Output the [X, Y] coordinate of the center of the cell containing the given text.  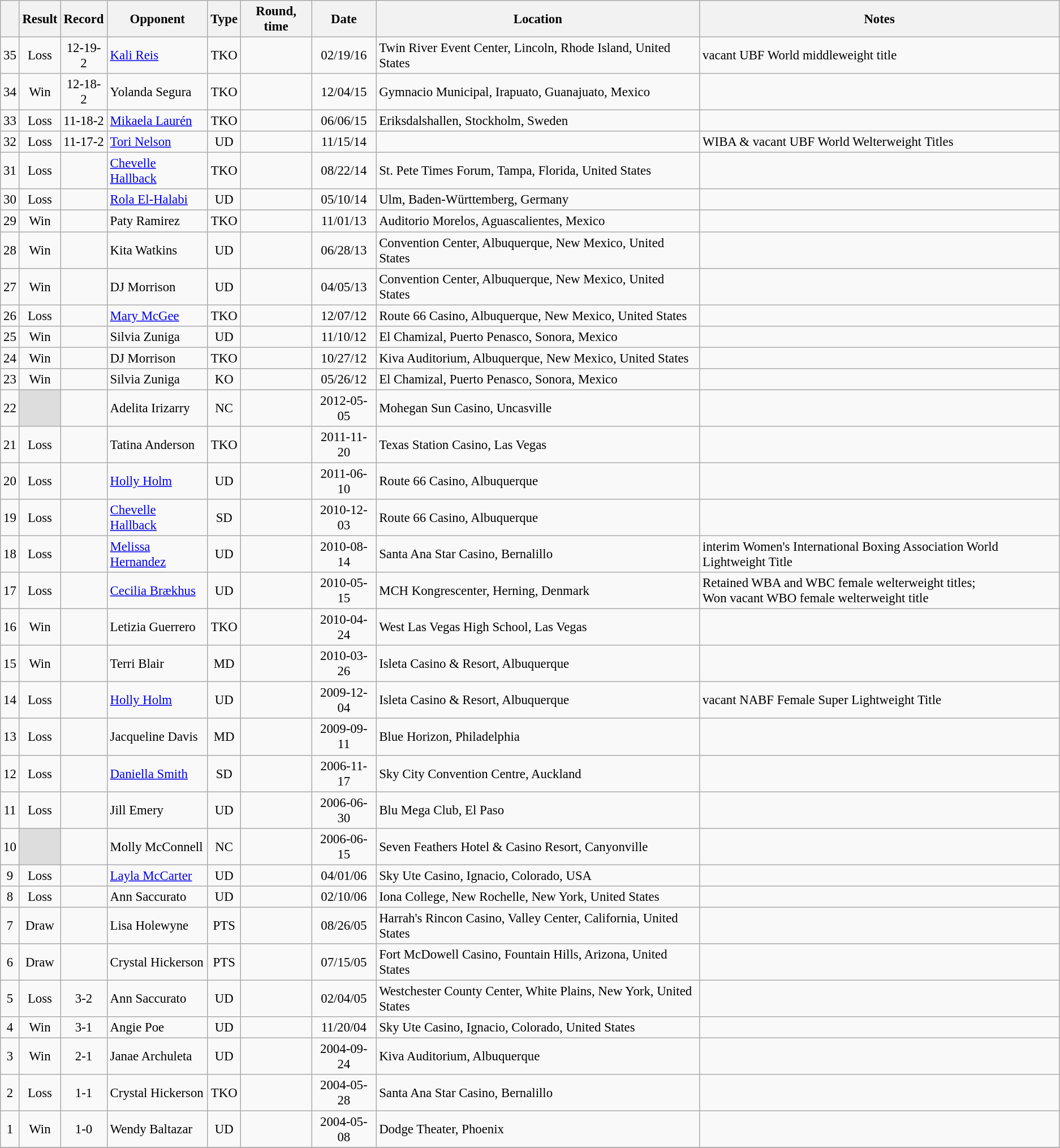
2004-05-08 [344, 1130]
11/01/13 [344, 221]
Sky City Convention Centre, Auckland [538, 774]
vacant UBF World middleweight title [880, 55]
2009-12-04 [344, 700]
1-0 [84, 1130]
Result [40, 19]
Sky Ute Casino, Ignacio, Colorado, United States [538, 1028]
05/26/12 [344, 379]
7 [10, 925]
Jill Emery [157, 810]
WIBA & vacant UBF World Welterweight Titles [880, 142]
11/15/14 [344, 142]
25 [10, 336]
Record [84, 19]
Lisa Holewyne [157, 925]
2004-09-24 [344, 1056]
2 [10, 1093]
12/04/15 [344, 92]
08/22/14 [344, 171]
Date [344, 19]
Daniella Smith [157, 774]
8 [10, 897]
11 [10, 810]
20 [10, 481]
33 [10, 121]
04/05/13 [344, 286]
17 [10, 590]
Notes [880, 19]
11/10/12 [344, 336]
Layla McCarter [157, 875]
2011-06-10 [344, 481]
2010-12-03 [344, 518]
Yolanda Segura [157, 92]
4 [10, 1028]
19 [10, 518]
Mary McGee [157, 316]
Janae Archuleta [157, 1056]
Auditorio Morelos, Aguascalientes, Mexico [538, 221]
Sky Ute Casino, Ignacio, Colorado, USA [538, 875]
2010-03-26 [344, 664]
24 [10, 358]
10 [10, 846]
28 [10, 250]
30 [10, 200]
Texas Station Casino, Las Vegas [538, 444]
04/01/06 [344, 875]
2004-05-28 [344, 1093]
Ulm, Baden-Württemberg, Germany [538, 200]
Cecilia Brækhus [157, 590]
2006-11-17 [344, 774]
12/07/12 [344, 316]
Blu Mega Club, El Paso [538, 810]
34 [10, 92]
29 [10, 221]
Dodge Theater, Phoenix [538, 1130]
Eriksdalshallen, Stockholm, Sweden [538, 121]
12 [10, 774]
Terri Blair [157, 664]
Melissa Hernandez [157, 554]
Westchester County Center, White Plains, New York, United States [538, 999]
Kiva Auditorium, Albuquerque [538, 1056]
Kali Reis [157, 55]
interim Women's International Boxing Association World Lightweight Title [880, 554]
2009-09-11 [344, 737]
3-2 [84, 999]
Seven Feathers Hotel & Casino Resort, Canyonville [538, 846]
Gymnacio Municipal, Irapuato, Guanajuato, Mexico [538, 92]
23 [10, 379]
15 [10, 664]
14 [10, 700]
Type [224, 19]
Wendy Baltazar [157, 1130]
Mohegan Sun Casino, Uncasville [538, 408]
Kita Watkins [157, 250]
12-18-2 [84, 92]
6 [10, 963]
06/06/15 [344, 121]
11-18-2 [84, 121]
11/20/04 [344, 1028]
Route 66 Casino, Albuquerque, New Mexico, United States [538, 316]
Molly McConnell [157, 846]
12-19-2 [84, 55]
21 [10, 444]
2006-06-30 [344, 810]
Iona College, New Rochelle, New York, United States [538, 897]
11-17-2 [84, 142]
St. Pete Times Forum, Tampa, Florida, United States [538, 171]
Adelita Irizarry [157, 408]
Paty Ramirez [157, 221]
1-1 [84, 1093]
Retained WBA and WBC female welterweight titles;Won vacant WBO female welterweight title [880, 590]
Kiva Auditorium, Albuquerque, New Mexico, United States [538, 358]
West Las Vegas High School, Las Vegas [538, 628]
Angie Poe [157, 1028]
Twin River Event Center, Lincoln, Rhode Island, United States [538, 55]
Round, time [276, 19]
Mikaela Laurén [157, 121]
26 [10, 316]
22 [10, 408]
Fort McDowell Casino, Fountain Hills, Arizona, United States [538, 963]
Location [538, 19]
Letizia Guerrero [157, 628]
13 [10, 737]
Jacqueline Davis [157, 737]
10/27/12 [344, 358]
2010-08-14 [344, 554]
KO [224, 379]
02/19/16 [344, 55]
5 [10, 999]
2006-06-15 [344, 846]
2011-11-20 [344, 444]
27 [10, 286]
Tori Nelson [157, 142]
18 [10, 554]
3 [10, 1056]
2-1 [84, 1056]
Blue Horizon, Philadelphia [538, 737]
08/26/05 [344, 925]
2010-04-24 [344, 628]
9 [10, 875]
2010-05-15 [344, 590]
3-1 [84, 1028]
32 [10, 142]
07/15/05 [344, 963]
02/10/06 [344, 897]
02/04/05 [344, 999]
35 [10, 55]
06/28/13 [344, 250]
Opponent [157, 19]
vacant NABF Female Super Lightweight Title [880, 700]
05/10/14 [344, 200]
2012-05-05 [344, 408]
1 [10, 1130]
16 [10, 628]
Tatina Anderson [157, 444]
MCH Kongrescenter, Herning, Denmark [538, 590]
Rola El-Halabi [157, 200]
31 [10, 171]
Harrah's Rincon Casino, Valley Center, California, United States [538, 925]
